From the cell containing the given text, extract its center point as (x, y) coordinate. 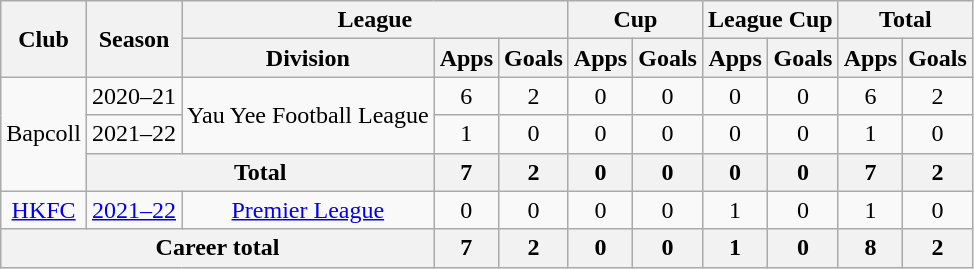
Bapcoll (44, 134)
Premier League (308, 210)
League Cup (770, 20)
Cup (635, 20)
HKFC (44, 210)
League (376, 20)
Club (44, 39)
Career total (218, 248)
8 (870, 248)
Season (134, 39)
Yau Yee Football League (308, 115)
2020–21 (134, 96)
Division (308, 58)
